Provide the [x, y] coordinate of the cell's center where the given text is located.  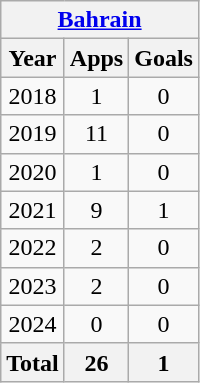
Apps [96, 58]
Goals [164, 58]
2023 [33, 286]
Year [33, 58]
2019 [33, 134]
2024 [33, 324]
2020 [33, 172]
2021 [33, 210]
26 [96, 362]
Bahrain [100, 20]
2022 [33, 248]
2018 [33, 96]
9 [96, 210]
11 [96, 134]
Total [33, 362]
